For the text-containing cell, return its midpoint in [x, y] coordinate format. 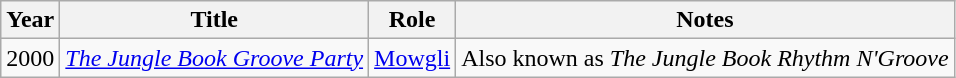
The Jungle Book Groove Party [214, 58]
Title [214, 20]
Notes [706, 20]
Mowgli [412, 58]
Year [30, 20]
Role [412, 20]
Also known as The Jungle Book Rhythm N'Groove [706, 58]
2000 [30, 58]
